Return the (X, Y) coordinate for the center point of the cell that contains the specified text.  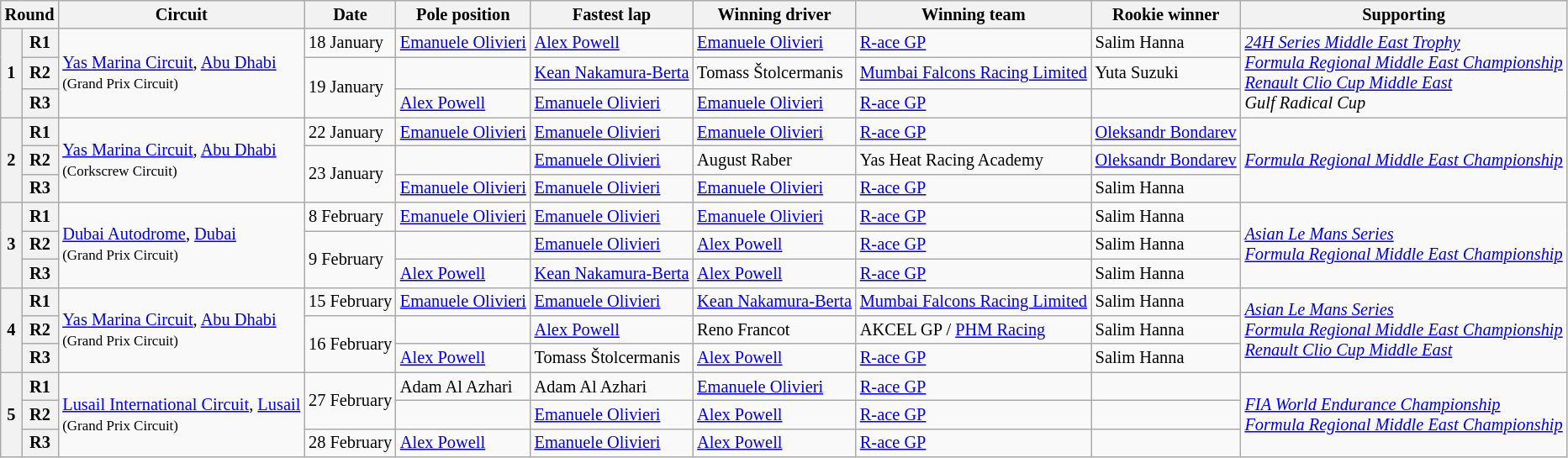
Date (350, 14)
Yas Marina Circuit, Abu Dhabi(Corkscrew Circuit) (182, 160)
Circuit (182, 14)
Pole position (463, 14)
1 (12, 73)
5 (12, 415)
Winning team (974, 14)
Yas Heat Racing Academy (974, 160)
AKCEL GP / PHM Racing (974, 329)
8 February (350, 217)
Yuta Suzuki (1166, 73)
15 February (350, 302)
18 January (350, 43)
16 February (350, 343)
3 (12, 245)
22 January (350, 132)
9 February (350, 259)
August Raber (774, 160)
4 (12, 329)
Asian Le Mans SeriesFormula Regional Middle East Championship (1404, 245)
24H Series Middle East TrophyFormula Regional Middle East ChampionshipRenault Clio Cup Middle EastGulf Radical Cup (1404, 73)
Round (30, 14)
Asian Le Mans SeriesFormula Regional Middle East ChampionshipRenault Clio Cup Middle East (1404, 329)
27 February (350, 400)
Winning driver (774, 14)
2 (12, 160)
Rookie winner (1166, 14)
FIA World Endurance ChampionshipFormula Regional Middle East Championship (1404, 415)
Supporting (1404, 14)
28 February (350, 443)
Fastest lap (612, 14)
23 January (350, 173)
Lusail International Circuit, Lusail(Grand Prix Circuit) (182, 415)
Formula Regional Middle East Championship (1404, 160)
Reno Francot (774, 329)
19 January (350, 87)
Dubai Autodrome, Dubai(Grand Prix Circuit) (182, 245)
